Detect which cell encompasses the target text, then output its (x, y) center coordinate. 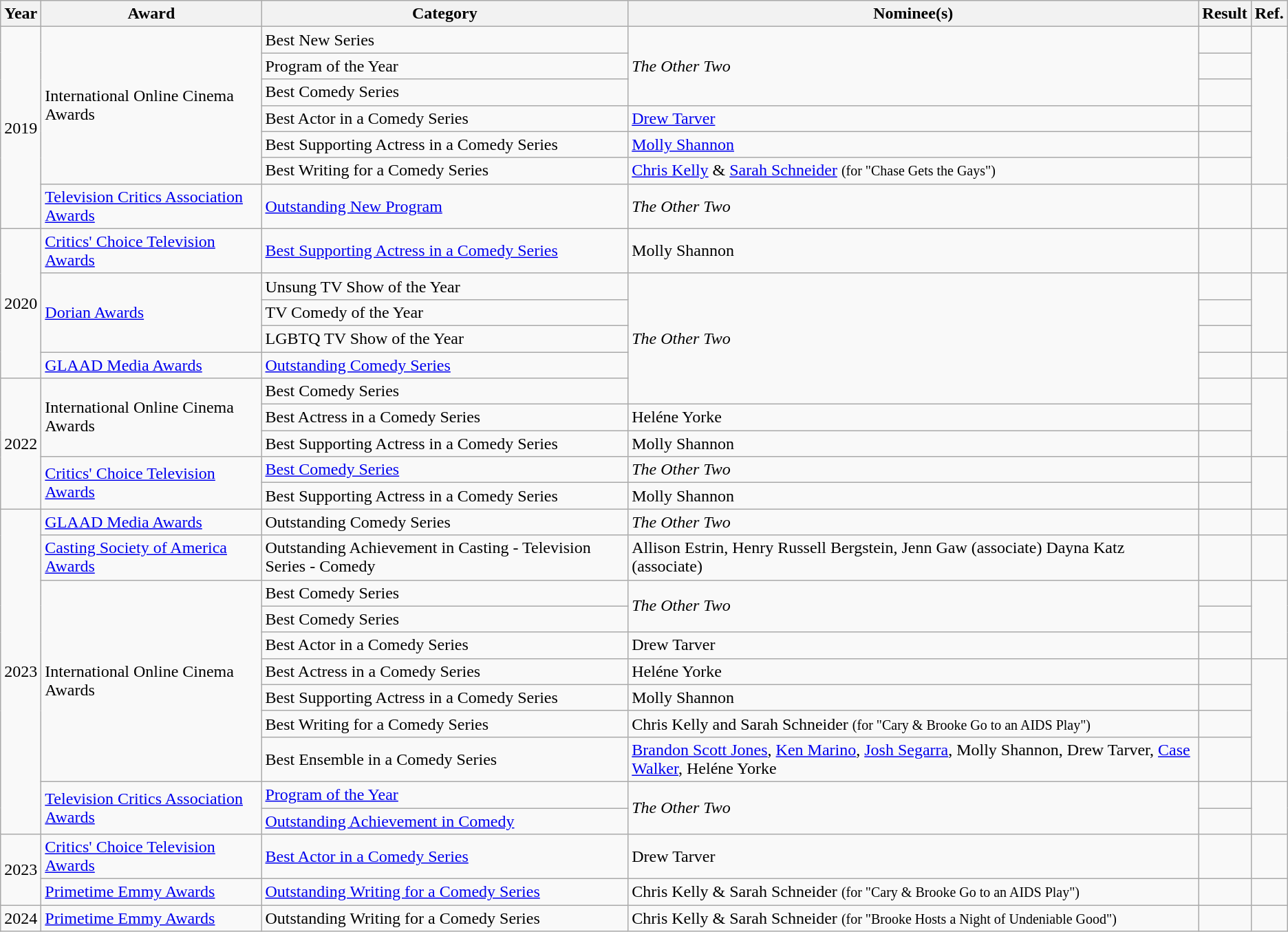
2019 (21, 128)
LGBTQ TV Show of the Year (444, 338)
Award (151, 14)
Year (21, 14)
Best Ensemble in a Comedy Series (444, 759)
Nominee(s) (914, 14)
Outstanding New Program (444, 206)
2022 (21, 444)
Ref. (1269, 14)
Chris Kelly and Sarah Schneider (for "Cary & Brooke Go to an AIDS Play") (914, 724)
Outstanding Achievement in Comedy (444, 821)
Best New Series (444, 40)
Chris Kelly & Sarah Schneider (for "Brooke Hosts a Night of Undeniable Good") (914, 918)
Outstanding Achievement in Casting - Television Series - Comedy (444, 557)
Dorian Awards (151, 312)
Allison Estrin, Henry Russell Bergstein, Jenn Gaw (associate) Dayna Katz (associate) (914, 557)
Brandon Scott Jones, Ken Marino, Josh Segarra, Molly Shannon, Drew Tarver, Case Walker, Heléne Yorke (914, 759)
2024 (21, 918)
Unsung TV Show of the Year (444, 286)
Chris Kelly & Sarah Schneider (for "Cary & Brooke Go to an AIDS Play") (914, 892)
Casting Society of America Awards (151, 557)
Chris Kelly & Sarah Schneider (for "Chase Gets the Gays") (914, 171)
2020 (21, 303)
Category (444, 14)
Result (1225, 14)
TV Comedy of the Year (444, 312)
